Determine the [x, y] coordinate at the center of the cell enclosing the given text.  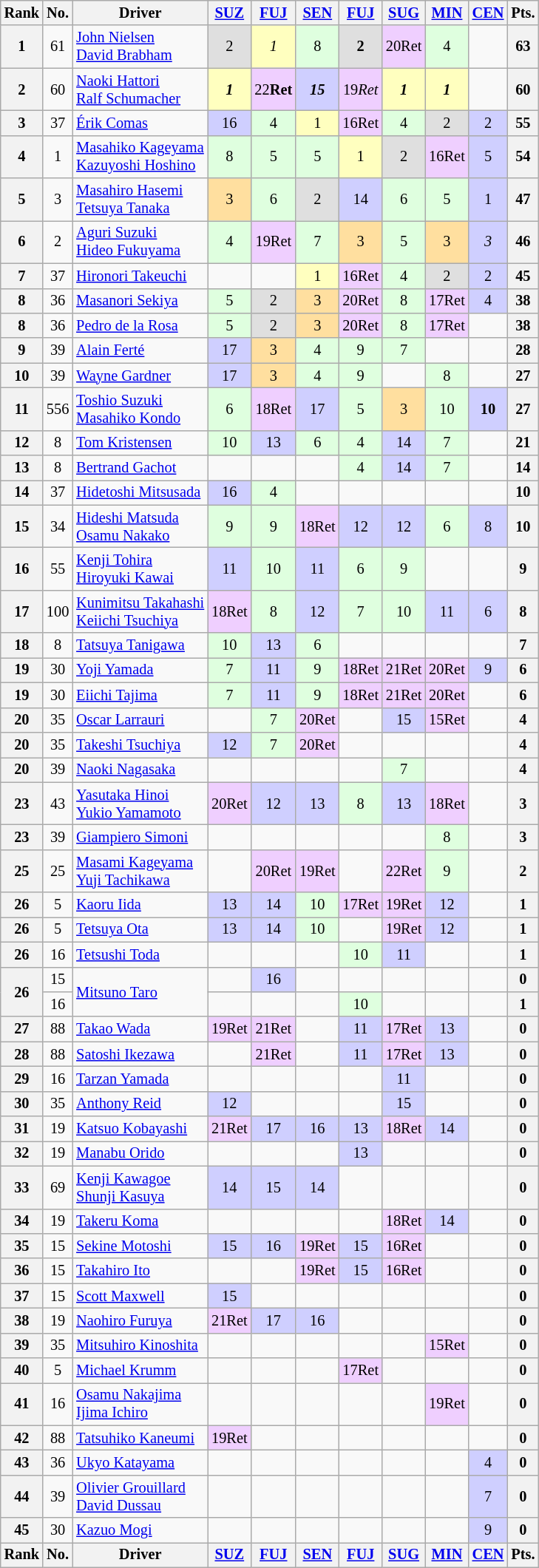
40 [22, 1371]
69 [58, 1187]
Kazuo Mogi [140, 1530]
31 [22, 1129]
21 [523, 443]
Takeru Koma [140, 1221]
Takeshi Tsuchiya [140, 744]
Kenji Kawagoe Shunji Kasuya [140, 1187]
Eiichi Tajima [140, 695]
46 [523, 242]
Osamu Nakajima Ijima Ichiro [140, 1404]
Mitsuhiro Kinoshita [140, 1345]
John Nielsen David Brabham [140, 47]
100 [58, 611]
Hironori Takeuchi [140, 276]
Masanori Sekiya [140, 301]
Hidetoshi Mitsusada [140, 492]
Michael Krumm [140, 1371]
Tatsuhiko Kaneumi [140, 1438]
Anthony Reid [140, 1104]
Manabu Orido [140, 1153]
Naoki Nagasaka [140, 770]
Hideshi Matsuda Osamu Nakako [140, 526]
61 [58, 47]
Alain Ferté [140, 350]
Tetsuya Ota [140, 929]
Tetsushi Toda [140, 954]
Wayne Gardner [140, 376]
42 [22, 1438]
Yoji Yamada [140, 670]
Naohiro Furuya [140, 1320]
Érik Comas [140, 123]
54 [523, 157]
Mitsuno Taro [140, 992]
29 [22, 1079]
33 [22, 1187]
47 [523, 200]
Ukyo Katayama [140, 1463]
Masahiro Hasemi Tetsuya Tanaka [140, 200]
63 [523, 47]
Kunimitsu Takahashi Keiichi Tsuchiya [140, 611]
Masahiko Kageyama Kazuyoshi Hoshino [140, 157]
Takahiro Ito [140, 1271]
Masami Kageyama Yuji Tachikawa [140, 871]
Yasutaka Hinoi Yukio Yamamoto [140, 804]
556 [58, 409]
Kaoru Iida [140, 905]
Bertrand Gachot [140, 468]
44 [22, 1496]
Olivier Grouillard David Dussau [140, 1496]
32 [22, 1153]
Aguri Suzuki Hideo Fukuyama [140, 242]
Oscar Larrauri [140, 720]
Sekine Motoshi [140, 1246]
41 [22, 1404]
Naoki Hattori Ralf Schumacher [140, 89]
Tom Kristensen [140, 443]
Tarzan Yamada [140, 1079]
Giampiero Simoni [140, 837]
Katsuo Kobayashi [140, 1129]
Pedro de la Rosa [140, 325]
Kenji Tohira Hiroyuki Kawai [140, 569]
Takao Wada [140, 1029]
Toshio Suzuki Masahiko Kondo [140, 409]
18 [22, 645]
Tatsuya Tanigawa [140, 645]
Satoshi Ikezawa [140, 1054]
Scott Maxwell [140, 1296]
